Scan for the cell matching the given text and deliver its (X, Y) coordinate at center. 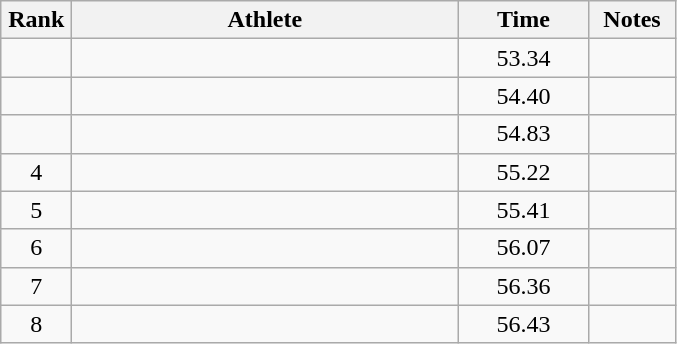
56.43 (524, 324)
54.40 (524, 96)
55.41 (524, 210)
Athlete (265, 20)
7 (36, 286)
54.83 (524, 134)
Notes (632, 20)
53.34 (524, 58)
56.36 (524, 286)
5 (36, 210)
4 (36, 172)
Time (524, 20)
8 (36, 324)
Rank (36, 20)
56.07 (524, 248)
55.22 (524, 172)
6 (36, 248)
